Return (X, Y) of the center of cell containing provided text 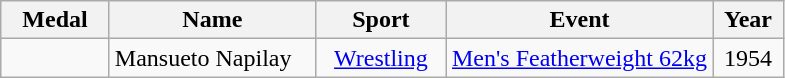
1954 (748, 58)
Wrestling (380, 58)
Year (748, 20)
Name (212, 20)
Men's Featherweight 62kg (579, 58)
Mansueto Napilay (212, 58)
Sport (380, 20)
Event (579, 20)
Medal (56, 20)
